Capture the cell that displays the provided text and extract its (X, Y) central coordinate. 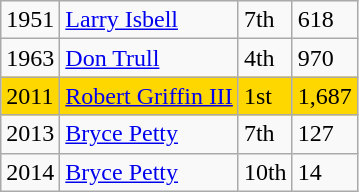
2013 (30, 134)
4th (265, 58)
10th (265, 172)
1st (265, 96)
14 (324, 172)
970 (324, 58)
2011 (30, 96)
618 (324, 20)
127 (324, 134)
Don Trull (150, 58)
1963 (30, 58)
Larry Isbell (150, 20)
2014 (30, 172)
1,687 (324, 96)
1951 (30, 20)
Robert Griffin III (150, 96)
